Pinpoint the cell where the given text exists, returning its [X, Y] midpoint coordinate. 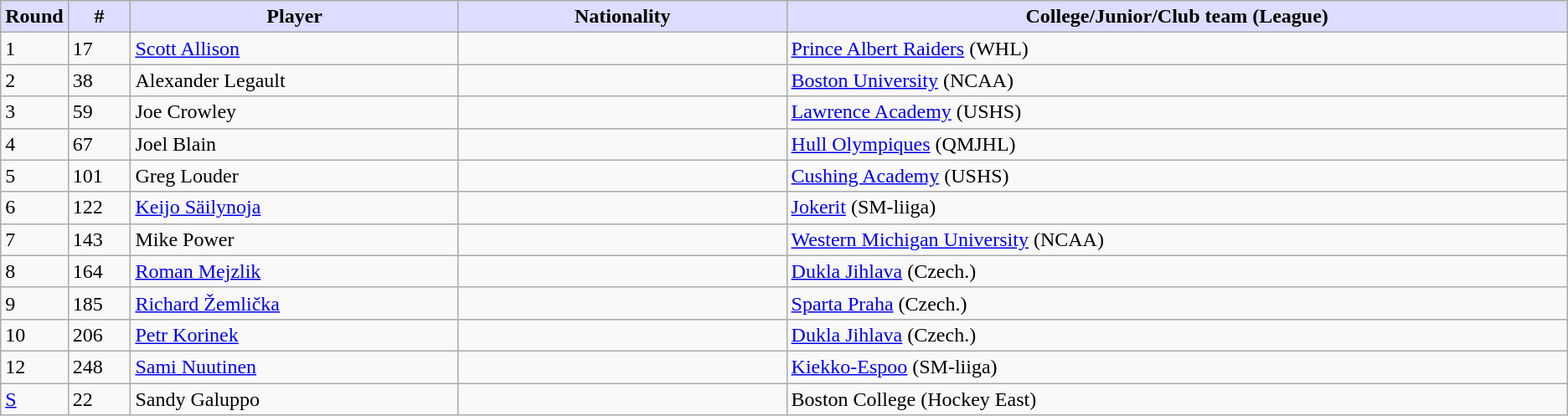
Keijo Säilynoja [295, 208]
248 [99, 367]
Nationality [622, 17]
9 [34, 303]
206 [99, 335]
Kiekko-Espoo (SM-liiga) [1177, 367]
7 [34, 239]
12 [34, 367]
59 [99, 112]
Lawrence Academy (USHS) [1177, 112]
Round [34, 17]
10 [34, 335]
Boston University (NCAA) [1177, 80]
185 [99, 303]
S [34, 399]
Jokerit (SM-liiga) [1177, 208]
Richard Žemlička [295, 303]
Greg Louder [295, 176]
Mike Power [295, 239]
Petr Korinek [295, 335]
Sandy Galuppo [295, 399]
4 [34, 144]
Player [295, 17]
Western Michigan University (NCAA) [1177, 239]
22 [99, 399]
67 [99, 144]
Sparta Praha (Czech.) [1177, 303]
1 [34, 49]
164 [99, 271]
Joe Crowley [295, 112]
38 [99, 80]
Hull Olympiques (QMJHL) [1177, 144]
College/Junior/Club team (League) [1177, 17]
Cushing Academy (USHS) [1177, 176]
2 [34, 80]
5 [34, 176]
17 [99, 49]
# [99, 17]
Prince Albert Raiders (WHL) [1177, 49]
143 [99, 239]
122 [99, 208]
101 [99, 176]
8 [34, 271]
Roman Mejzlik [295, 271]
Alexander Legault [295, 80]
Scott Allison [295, 49]
3 [34, 112]
6 [34, 208]
Sami Nuutinen [295, 367]
Boston College (Hockey East) [1177, 399]
Joel Blain [295, 144]
